Search for the cell housing the specified text and yield its [X, Y] center coordinate. 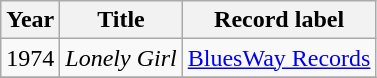
BluesWay Records [279, 58]
Year [30, 20]
1974 [30, 58]
Record label [279, 20]
Title [121, 20]
Lonely Girl [121, 58]
